Output the (x, y) coordinate of the center of the cell containing the given text.  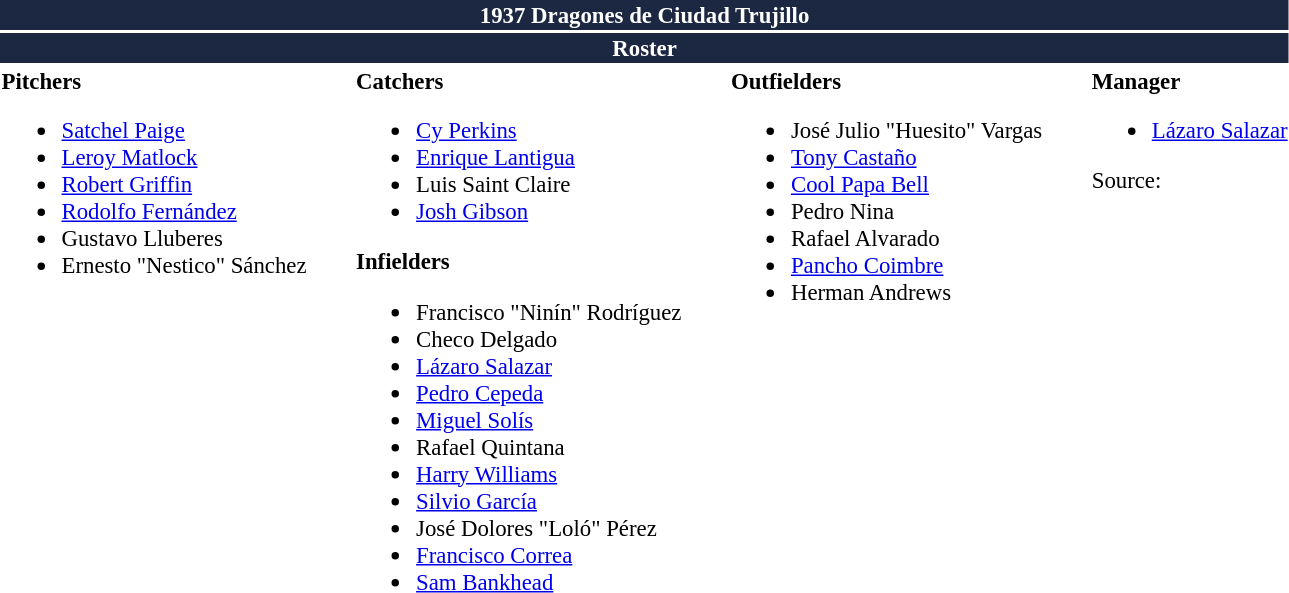
Roster (644, 48)
1937 Dragones de Ciudad Trujillo (644, 15)
